Locate the cell with the specified text and output its (X, Y) center coordinate. 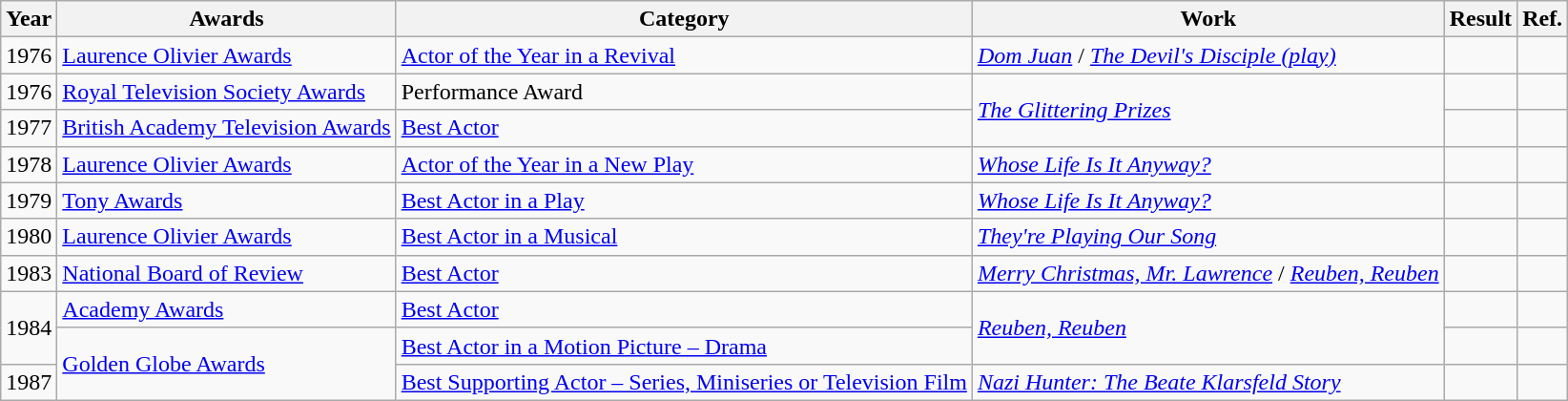
Nazi Hunter: The Beate Klarsfeld Story (1207, 382)
Reuben, Reuben (1207, 327)
1984 (29, 327)
Actor of the Year in a New Play (684, 164)
Merry Christmas, Mr. Lawrence / Reuben, Reuben (1207, 273)
Awards (227, 19)
They're Playing Our Song (1207, 237)
Year (29, 19)
The Glittering Prizes (1207, 110)
Performance Award (684, 92)
British Academy Television Awards (227, 128)
Best Actor in a Motion Picture – Drama (684, 346)
1987 (29, 382)
Royal Television Society Awards (227, 92)
National Board of Review (227, 273)
1977 (29, 128)
Ref. (1543, 19)
Actor of the Year in a Revival (684, 55)
Work (1207, 19)
Dom Juan / The Devil's Disciple (play) (1207, 55)
Academy Awards (227, 309)
Tony Awards (227, 200)
Best Actor in a Play (684, 200)
1978 (29, 164)
Golden Globe Awards (227, 364)
1980 (29, 237)
1983 (29, 273)
1979 (29, 200)
Result (1480, 19)
Category (684, 19)
Best Actor in a Musical (684, 237)
Best Supporting Actor – Series, Miniseries or Television Film (684, 382)
